Determine the (x, y) coordinate at the center of the cell enclosing the given text.  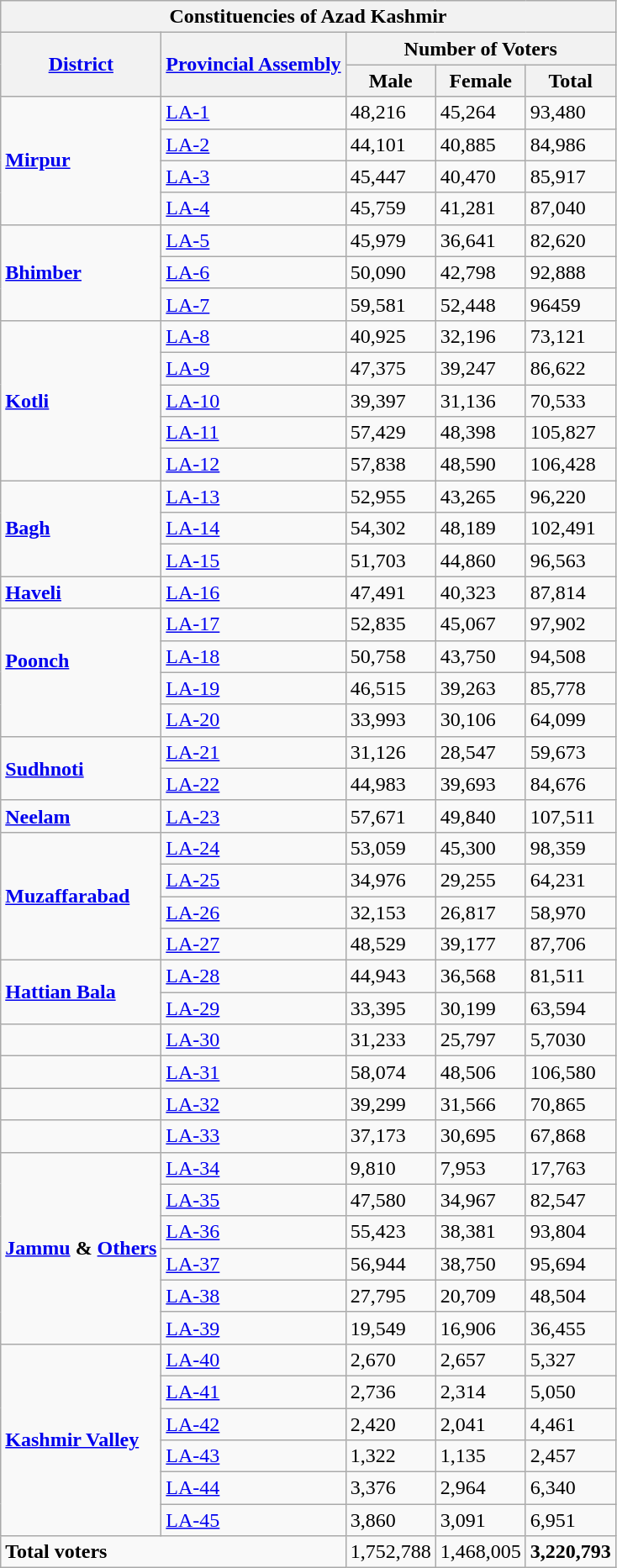
LA-40 (254, 1360)
31,233 (390, 1040)
48,216 (390, 113)
57,838 (390, 465)
32,196 (481, 336)
2,041 (481, 1424)
LA-5 (254, 240)
44,943 (390, 976)
LA-18 (254, 656)
40,323 (481, 592)
33,395 (390, 1008)
45,264 (481, 113)
94,508 (570, 656)
25,797 (481, 1040)
LA-35 (254, 1200)
LA-13 (254, 497)
LA-11 (254, 433)
52,835 (390, 624)
47,375 (390, 368)
LA-7 (254, 304)
3,091 (481, 1520)
48,529 (390, 944)
LA-24 (254, 848)
1,135 (481, 1456)
84,676 (570, 784)
45,067 (481, 624)
47,491 (390, 592)
53,059 (390, 848)
3,220,793 (570, 1552)
93,480 (570, 113)
2,457 (570, 1456)
107,511 (570, 816)
41,281 (481, 208)
19,549 (390, 1328)
LA-1 (254, 113)
Neelam (81, 816)
96459 (570, 304)
LA-8 (254, 336)
30,106 (481, 720)
LA-6 (254, 272)
31,566 (481, 1104)
LA-14 (254, 529)
48,189 (481, 529)
Number of Voters (481, 49)
59,581 (390, 304)
70,533 (570, 401)
81,511 (570, 976)
44,860 (481, 560)
Haveli (81, 592)
LA-17 (254, 624)
58,970 (570, 912)
44,101 (390, 145)
55,423 (390, 1232)
LA-41 (254, 1392)
31,136 (481, 401)
LA-27 (254, 944)
43,750 (481, 656)
LA-42 (254, 1424)
40,885 (481, 145)
92,888 (570, 272)
64,099 (570, 720)
17,763 (570, 1168)
32,153 (390, 912)
3,376 (390, 1488)
LA-29 (254, 1008)
5,7030 (570, 1040)
45,979 (390, 240)
LA-38 (254, 1296)
49,840 (481, 816)
30,199 (481, 1008)
50,090 (390, 272)
Muzaffarabad (81, 896)
48,590 (481, 465)
48,506 (481, 1072)
86,622 (570, 368)
34,967 (481, 1200)
57,671 (390, 816)
64,231 (570, 880)
5,050 (570, 1392)
2,657 (481, 1360)
48,504 (570, 1296)
Bhimber (81, 272)
42,798 (481, 272)
36,455 (570, 1328)
LA-10 (254, 401)
98,359 (570, 848)
56,944 (390, 1264)
2,670 (390, 1360)
9,810 (390, 1168)
LA-15 (254, 560)
LA-36 (254, 1232)
44,983 (390, 784)
37,173 (390, 1136)
LA-21 (254, 752)
7,953 (481, 1168)
6,340 (570, 1488)
LA-32 (254, 1104)
LA-19 (254, 688)
LA-44 (254, 1488)
LA-23 (254, 816)
38,381 (481, 1232)
LA-3 (254, 176)
36,641 (481, 240)
Hattian Bala (81, 992)
28,547 (481, 752)
Kashmir Valley (81, 1439)
LA-20 (254, 720)
LA-31 (254, 1072)
93,804 (570, 1232)
40,470 (481, 176)
33,993 (390, 720)
85,778 (570, 688)
51,703 (390, 560)
57,429 (390, 433)
39,299 (390, 1104)
31,126 (390, 752)
73,121 (570, 336)
82,620 (570, 240)
LA-9 (254, 368)
LA-30 (254, 1040)
3,860 (390, 1520)
87,814 (570, 592)
45,300 (481, 848)
96,220 (570, 497)
LA-22 (254, 784)
97,902 (570, 624)
2,964 (481, 1488)
2,314 (481, 1392)
29,255 (481, 880)
LA-2 (254, 145)
20,709 (481, 1296)
LA-39 (254, 1328)
106,428 (570, 465)
2,420 (390, 1424)
36,568 (481, 976)
87,706 (570, 944)
84,986 (570, 145)
LA-43 (254, 1456)
Female (481, 81)
102,491 (570, 529)
Poonch (81, 672)
1,468,005 (481, 1552)
LA-12 (254, 465)
LA-37 (254, 1264)
39,247 (481, 368)
District (81, 65)
70,865 (570, 1104)
40,925 (390, 336)
85,917 (570, 176)
2,736 (390, 1392)
5,327 (570, 1360)
16,906 (481, 1328)
27,795 (390, 1296)
95,694 (570, 1264)
LA-28 (254, 976)
52,955 (390, 497)
59,673 (570, 752)
39,693 (481, 784)
Kotli (81, 400)
1,322 (390, 1456)
Total (570, 81)
82,547 (570, 1200)
50,758 (390, 656)
39,397 (390, 401)
105,827 (570, 433)
96,563 (570, 560)
6,951 (570, 1520)
45,759 (390, 208)
LA-33 (254, 1136)
67,868 (570, 1136)
106,580 (570, 1072)
LA-34 (254, 1168)
LA-25 (254, 880)
52,448 (481, 304)
Male (390, 81)
63,594 (570, 1008)
LA-16 (254, 592)
38,750 (481, 1264)
4,461 (570, 1424)
54,302 (390, 529)
LA-4 (254, 208)
48,398 (481, 433)
1,752,788 (390, 1552)
Total voters (173, 1552)
Mirpur (81, 160)
39,177 (481, 944)
58,074 (390, 1072)
30,695 (481, 1136)
Bagh (81, 529)
Sudhnoti (81, 768)
Jammu & Others (81, 1248)
39,263 (481, 688)
46,515 (390, 688)
LA-45 (254, 1520)
LA-26 (254, 912)
47,580 (390, 1200)
45,447 (390, 176)
26,817 (481, 912)
43,265 (481, 497)
Constituencies of Azad Kashmir (308, 17)
87,040 (570, 208)
34,976 (390, 880)
Provincial Assembly (254, 65)
